For the text-containing cell, return its midpoint in (X, Y) coordinate format. 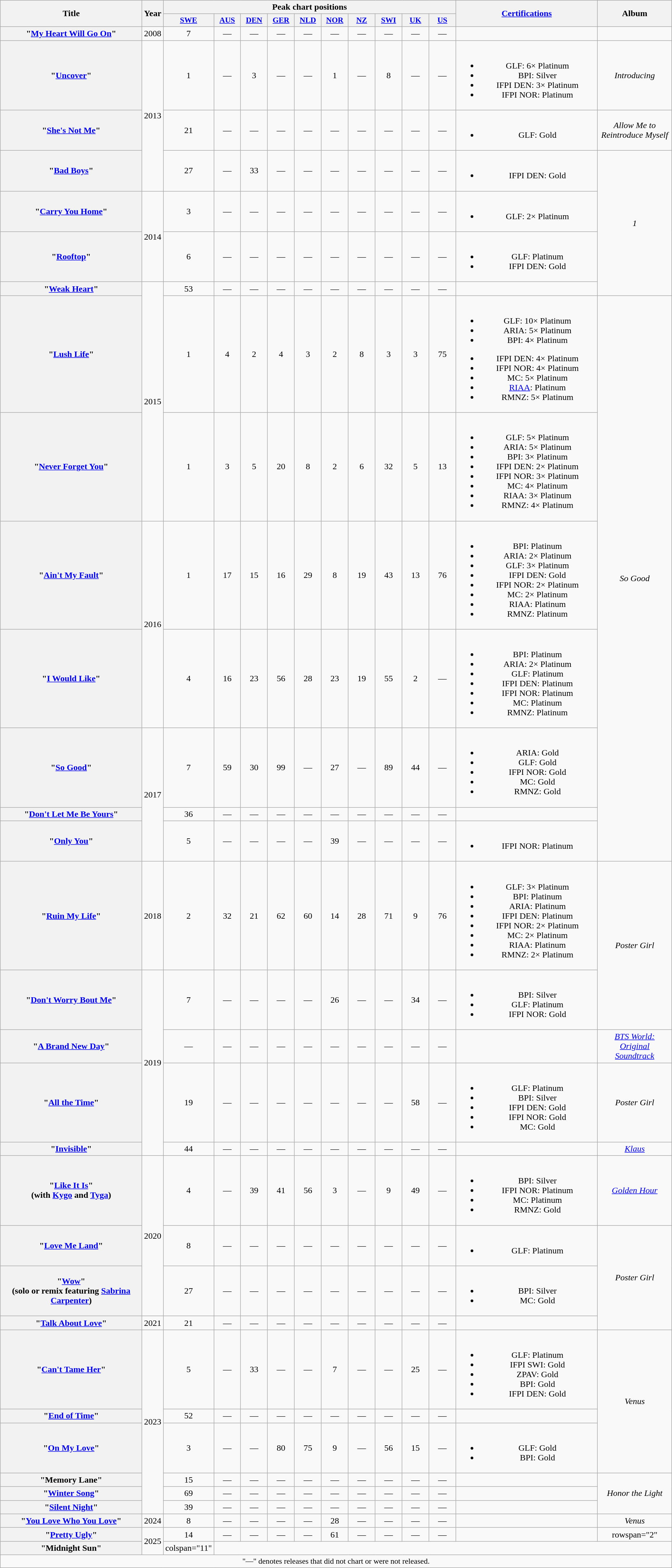
"She's Not Me" (71, 131)
NLD (308, 20)
99 (281, 768)
2008 (153, 33)
2023 (153, 1422)
"My Heart Will Go On" (71, 33)
US (442, 20)
GLF: GoldBPI: Gold (527, 1448)
SWI (388, 20)
GLF: 6× PlatinumBPI: SilverIFPI DEN: 3× PlatinumIFPI NOR: Platinum (527, 75)
"Don't Worry Bout Me" (71, 999)
Certifications (527, 14)
"Carry You Home" (71, 212)
"Don't Let Me Be Yours" (71, 814)
2015 (153, 401)
GLF: PlatinumIFPI DEN: Gold (527, 257)
GLF: 2× Platinum (527, 212)
2020 (153, 1236)
49 (416, 1191)
17 (228, 575)
DEN (254, 20)
So Good (635, 578)
"Never Forget You" (71, 467)
"Can't Tame Her" (71, 1370)
Introducing (635, 75)
GLF: PlatinumBPI: SilverIFPI DEN: GoldIFPI NOR: GoldMC: Gold (527, 1102)
30 (254, 768)
26 (335, 999)
"Ruin My Life" (71, 915)
2014 (153, 237)
69 (189, 1493)
BPI: SilverIFPI NOR: PlatinumMC: PlatinumRMNZ: Gold (527, 1191)
colspan="11" (189, 1548)
BPI: SilverGLF: PlatinumIFPI NOR: Gold (527, 999)
"Uncover" (71, 75)
Album (635, 14)
20 (281, 467)
53 (189, 289)
2018 (153, 915)
"Ain't My Fault" (71, 575)
62 (281, 915)
"Only You" (71, 841)
"Love Me Land" (71, 1246)
"Invisible" (71, 1149)
NZ (362, 20)
71 (388, 915)
"Lush Life" (71, 354)
"On My Love" (71, 1448)
"Memory Lane" (71, 1480)
59 (228, 768)
GLF: Gold (527, 131)
80 (281, 1448)
"So Good" (71, 768)
GLF: 10× PlatinumARIA: 5× PlatinumBPI: 4× PlatinumIFPI DEN: 4× PlatinumIFPI NOR: 4× PlatinumMC: 5× PlatinumRIAA: PlatinumRMNZ: 5× Platinum (527, 354)
GLF: Platinum (527, 1246)
ARIA: GoldGLF: GoldIFPI NOR: GoldMC: GoldRMNZ: Gold (527, 768)
BPI: PlatinumARIA: 2× PlatinumGLF: 3× PlatinumIFPI DEN: GoldIFPI NOR: 2× PlatinumMC: 2× PlatinumRIAA: PlatinumRMNZ: Platinum (527, 575)
"Midnight Sun" (71, 1548)
"Weak Heart" (71, 289)
GER (281, 20)
55 (388, 679)
2013 (153, 116)
SWE (189, 20)
89 (388, 768)
Title (71, 14)
"—" denotes releases that did not chart or were not released. (336, 1561)
"Winter Song" (71, 1493)
UK (416, 20)
34 (416, 999)
Allow Me to Reintroduce Myself (635, 131)
BPI: PlatinumARIA: 2× PlatinumGLF: PlatinumIFPI DEN: PlatinumIFPI NOR: PlatinumMC: PlatinumRMNZ: Platinum (527, 679)
"I Would Like" (71, 679)
2025 (153, 1541)
GLF: 3× PlatinumBPI: PlatinumARIA: PlatinumIFPI DEN: PlatinumIFPI NOR: 2× PlatinumMC: 2× PlatinumRIAA: PlatinumRMNZ: 2× Platinum (527, 915)
GLF: 5× PlatinumARIA: 5× PlatinumBPI: 3× PlatinumIFPI DEN: 2× PlatinumIFPI NOR: 3× PlatinumMC: 4× PlatinumRIAA: 3× PlatinumRMNZ: 4× Platinum (527, 467)
2019 (153, 1063)
41 (281, 1191)
36 (189, 814)
52 (189, 1416)
2024 (153, 1521)
BTS World: Original Soundtrack (635, 1046)
IFPI DEN: Gold (527, 171)
"Like It Is"(with Kygo and Tyga) (71, 1191)
"Bad Boys" (71, 171)
"A Brand New Day" (71, 1046)
2021 (153, 1323)
BPI: SilverMC: Gold (527, 1291)
43 (388, 575)
"Wow"(solo or remix featuring Sabrina Carpenter) (71, 1291)
"All the Time" (71, 1102)
"Pretty Ugly" (71, 1534)
Klaus (635, 1149)
29 (308, 575)
"Rooftop" (71, 257)
Peak chart positions (309, 7)
"End of Time" (71, 1416)
IFPI NOR: Platinum (527, 841)
rowspan="2" (635, 1534)
Honor the Light (635, 1493)
GLF: PlatinumIFPI SWI: GoldZPAV: GoldBPI: GoldIFPI DEN: Gold (527, 1370)
2017 (153, 795)
25 (416, 1370)
2016 (153, 624)
60 (308, 915)
58 (416, 1102)
Year (153, 14)
"You Love Who You Love" (71, 1521)
"Talk About Love" (71, 1323)
61 (335, 1534)
NOR (335, 20)
"Silent Night" (71, 1507)
AUS (228, 20)
Golden Hour (635, 1191)
